Scan for the cell matching the given text and deliver its (X, Y) coordinate at center. 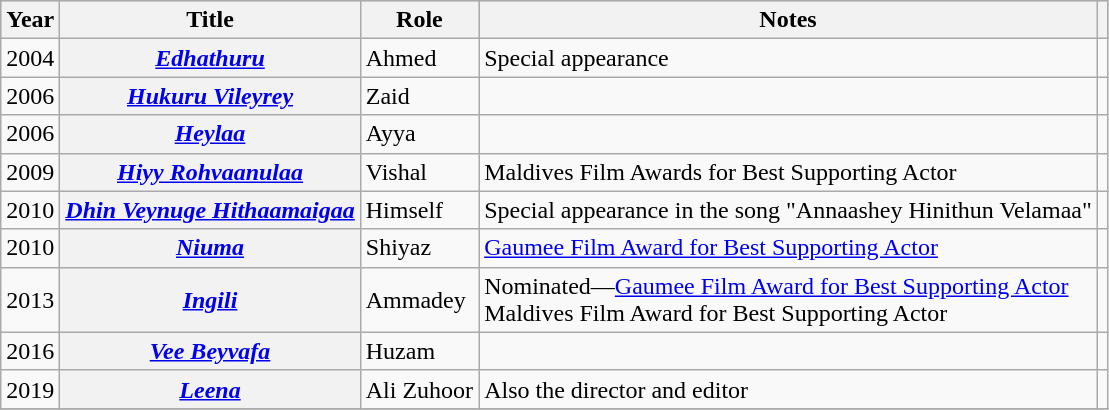
Dhin Veynuge Hithaamaigaa (210, 210)
Notes (788, 20)
Role (419, 20)
Huzam (419, 351)
Leena (210, 389)
Ali Zuhoor (419, 389)
Hiyy Rohvaanulaa (210, 172)
2009 (30, 172)
Himself (419, 210)
Also the director and editor (788, 389)
Vee Beyvafa (210, 351)
Special appearance in the song "Annaashey Hinithun Velamaa" (788, 210)
2016 (30, 351)
Maldives Film Awards for Best Supporting Actor (788, 172)
Edhathuru (210, 58)
Special appearance (788, 58)
Zaid (419, 96)
Nominated—Gaumee Film Award for Best Supporting ActorMaldives Film Award for Best Supporting Actor (788, 300)
Gaumee Film Award for Best Supporting Actor (788, 248)
Title (210, 20)
Ammadey (419, 300)
Niuma (210, 248)
Shiyaz (419, 248)
2013 (30, 300)
Ayya (419, 134)
Hukuru Vileyrey (210, 96)
Heylaa (210, 134)
Ingili (210, 300)
Vishal (419, 172)
Year (30, 20)
2019 (30, 389)
2004 (30, 58)
Ahmed (419, 58)
